Scan for the cell matching the given text and deliver its (X, Y) coordinate at center. 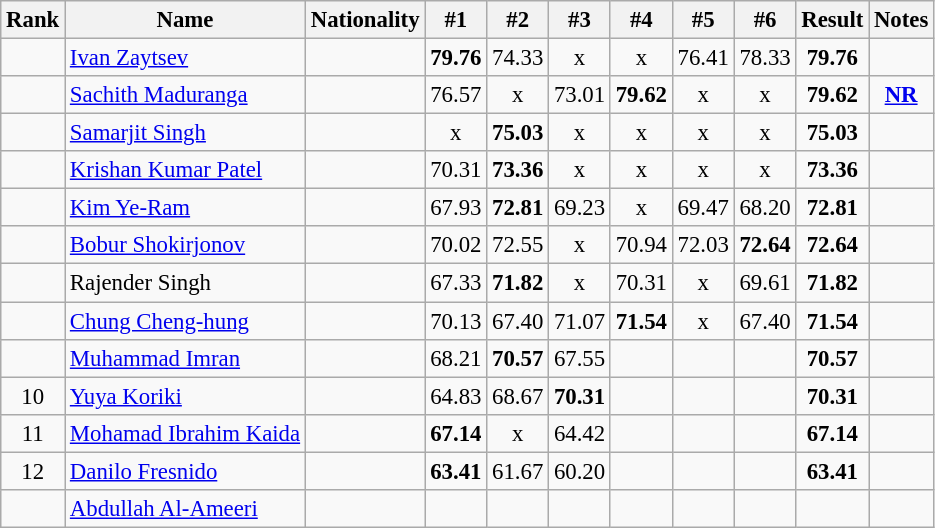
72.55 (518, 245)
68.21 (456, 358)
71.07 (580, 321)
Sachith Maduranga (186, 95)
73.01 (580, 95)
Notes (902, 20)
Samarjit Singh (186, 133)
Chung Cheng-hung (186, 321)
68.67 (518, 396)
78.33 (765, 58)
76.57 (456, 95)
#1 (456, 20)
Yuya Koriki (186, 396)
12 (33, 471)
NR (902, 95)
70.13 (456, 321)
74.33 (518, 58)
76.41 (703, 58)
Name (186, 20)
69.47 (703, 208)
Nationality (364, 20)
Rank (33, 20)
72.03 (703, 245)
61.67 (518, 471)
Bobur Shokirjonov (186, 245)
70.94 (641, 245)
10 (33, 396)
#3 (580, 20)
67.55 (580, 358)
69.23 (580, 208)
Result (832, 20)
Abdullah Al-Ameeri (186, 509)
68.20 (765, 208)
64.42 (580, 433)
69.61 (765, 283)
#5 (703, 20)
Krishan Kumar Patel (186, 170)
67.93 (456, 208)
70.02 (456, 245)
67.33 (456, 283)
11 (33, 433)
#2 (518, 20)
Kim Ye-Ram (186, 208)
64.83 (456, 396)
Ivan Zaytsev (186, 58)
Mohamad Ibrahim Kaida (186, 433)
Rajender Singh (186, 283)
Muhammad Imran (186, 358)
Danilo Fresnido (186, 471)
#4 (641, 20)
60.20 (580, 471)
#6 (765, 20)
